Find where the given text appears and provide that cell's center as [x, y] coordinate. 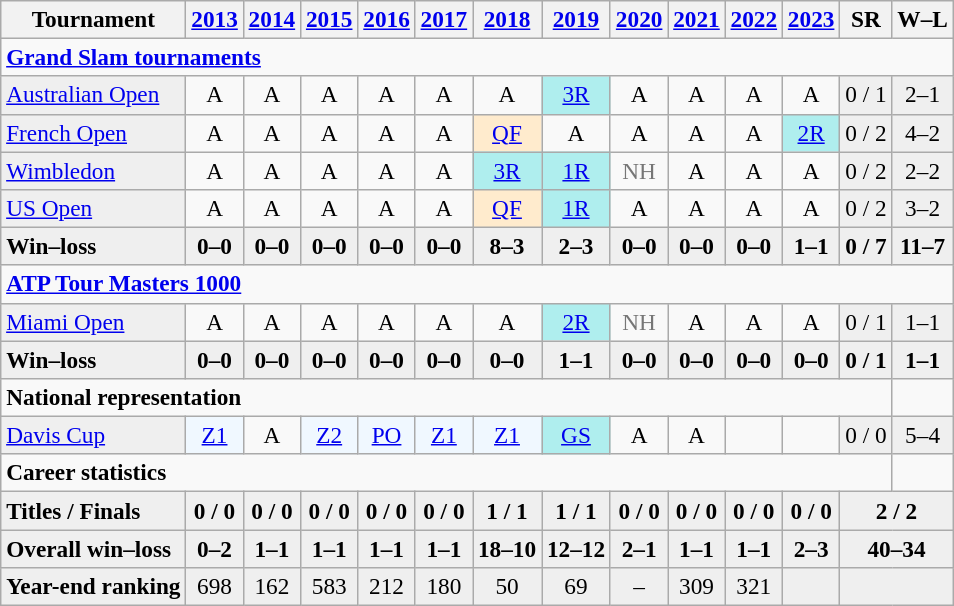
Career statistics [446, 473]
Titles / Finals [94, 510]
SR [866, 19]
US Open [94, 208]
Miami Open [94, 322]
– [638, 586]
698 [214, 586]
Z2 [330, 435]
50 [508, 586]
0 / 7 [866, 246]
5–4 [922, 435]
2022 [754, 19]
212 [386, 586]
Wimbledon [94, 170]
0–2 [214, 548]
ATP Tour Masters 1000 [477, 284]
583 [330, 586]
2023 [810, 19]
Tournament [94, 19]
309 [696, 586]
Davis Cup [94, 435]
2013 [214, 19]
2014 [272, 19]
2016 [386, 19]
40–34 [896, 548]
Overall win–loss [94, 548]
321 [754, 586]
2021 [696, 19]
GS [576, 435]
2019 [576, 19]
12–12 [576, 548]
2015 [330, 19]
Year-end ranking [94, 586]
2017 [444, 19]
2018 [508, 19]
French Open [94, 133]
2 / 2 [896, 510]
69 [576, 586]
18–10 [508, 548]
W–L [922, 19]
3–2 [922, 208]
180 [444, 586]
National representation [446, 397]
162 [272, 586]
11–7 [922, 246]
Australian Open [94, 95]
2020 [638, 19]
PO [386, 435]
4–2 [922, 133]
2–2 [922, 170]
Grand Slam tournaments [477, 57]
8–3 [508, 246]
